Find where the given text appears and provide that cell's center as [x, y] coordinate. 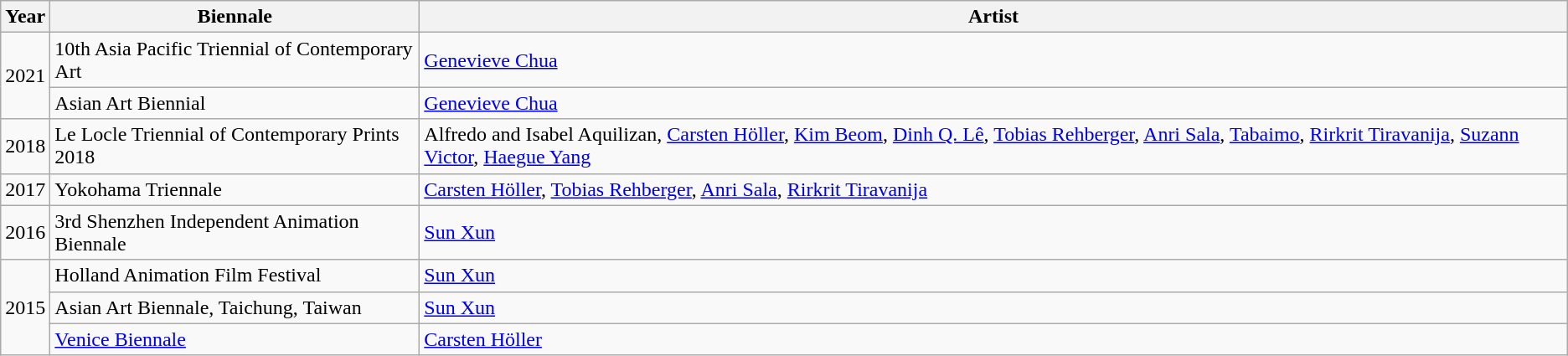
Le Locle Triennial of Contemporary Prints 2018 [235, 146]
2021 [25, 75]
2017 [25, 189]
Asian Art Biennale, Taichung, Taiwan [235, 307]
Year [25, 17]
Artist [993, 17]
Venice Biennale [235, 339]
Carsten Höller, Tobias Rehberger, Anri Sala, Rirkrit Tiravanija [993, 189]
2015 [25, 307]
3rd Shenzhen Independent Animation Biennale [235, 233]
Carsten Höller [993, 339]
Holland Animation Film Festival [235, 276]
Asian Art Biennial [235, 103]
2018 [25, 146]
10th Asia Pacific Triennial of Contemporary Art [235, 60]
Yokohama Triennale [235, 189]
2016 [25, 233]
Biennale [235, 17]
